Detect which cell encompasses the target text, then output its (X, Y) center coordinate. 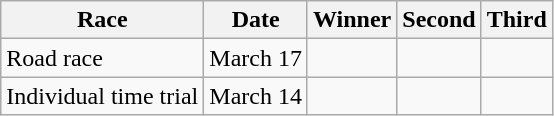
Race (102, 20)
Winner (352, 20)
Third (516, 20)
Road race (102, 58)
Second (439, 20)
March 17 (256, 58)
March 14 (256, 96)
Date (256, 20)
Individual time trial (102, 96)
